Return (X, Y) of the center of cell containing provided text 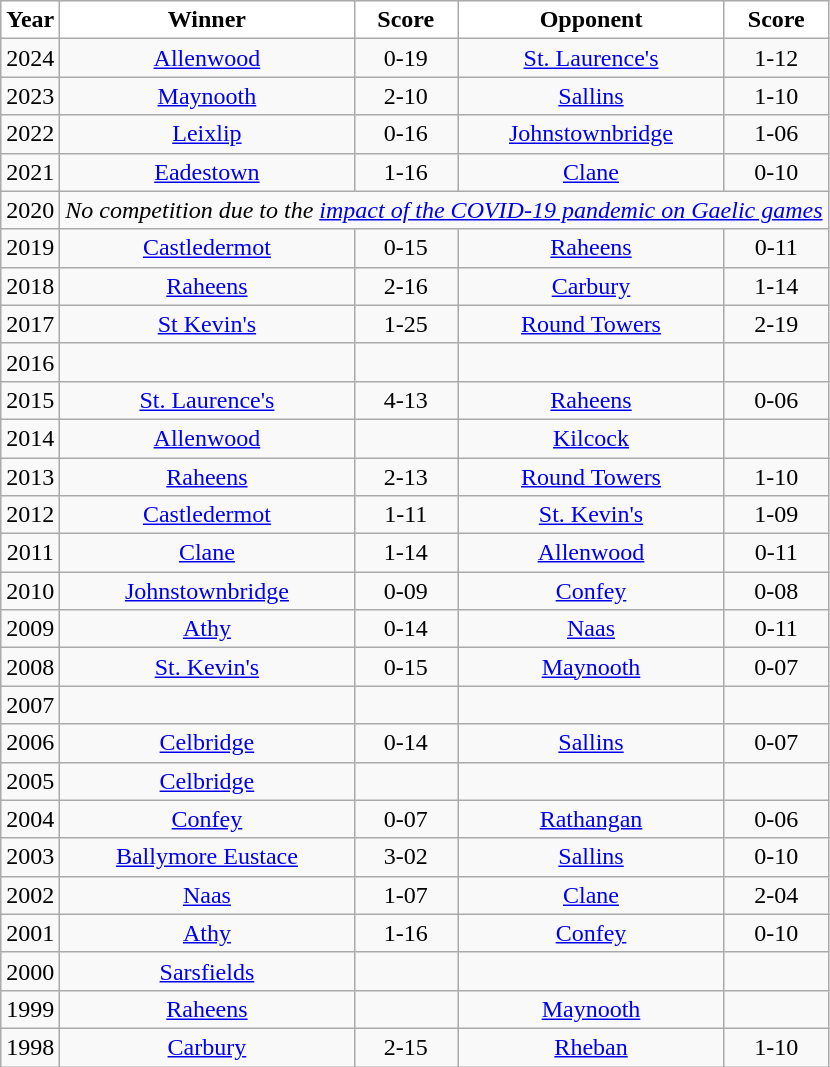
2006 (30, 743)
1999 (30, 1009)
2005 (30, 781)
0-19 (406, 58)
2000 (30, 971)
0-08 (776, 591)
1-25 (406, 324)
Sarsfields (207, 971)
1-07 (406, 895)
2-19 (776, 324)
2008 (30, 667)
4-13 (406, 400)
1-12 (776, 58)
2002 (30, 895)
2001 (30, 933)
2010 (30, 591)
2-13 (406, 477)
2020 (30, 210)
No competition due to the impact of the COVID-19 pandemic on Gaelic games (444, 210)
0-09 (406, 591)
Leixlip (207, 134)
2017 (30, 324)
Winner (207, 20)
2011 (30, 553)
2-10 (406, 96)
Rheban (592, 1047)
2021 (30, 172)
1998 (30, 1047)
2-04 (776, 895)
2012 (30, 515)
2018 (30, 286)
2013 (30, 477)
2023 (30, 96)
2-16 (406, 286)
3-02 (406, 857)
Year (30, 20)
2016 (30, 362)
2009 (30, 629)
St Kevin's (207, 324)
Ballymore Eustace (207, 857)
1-06 (776, 134)
2-15 (406, 1047)
2024 (30, 58)
2003 (30, 857)
2015 (30, 400)
Kilcock (592, 438)
Rathangan (592, 819)
1-11 (406, 515)
2022 (30, 134)
2014 (30, 438)
2007 (30, 705)
1-09 (776, 515)
Opponent (592, 20)
Eadestown (207, 172)
2019 (30, 248)
2004 (30, 819)
0-16 (406, 134)
